Provide the [x, y] coordinate of the cell's center where the given text is located.  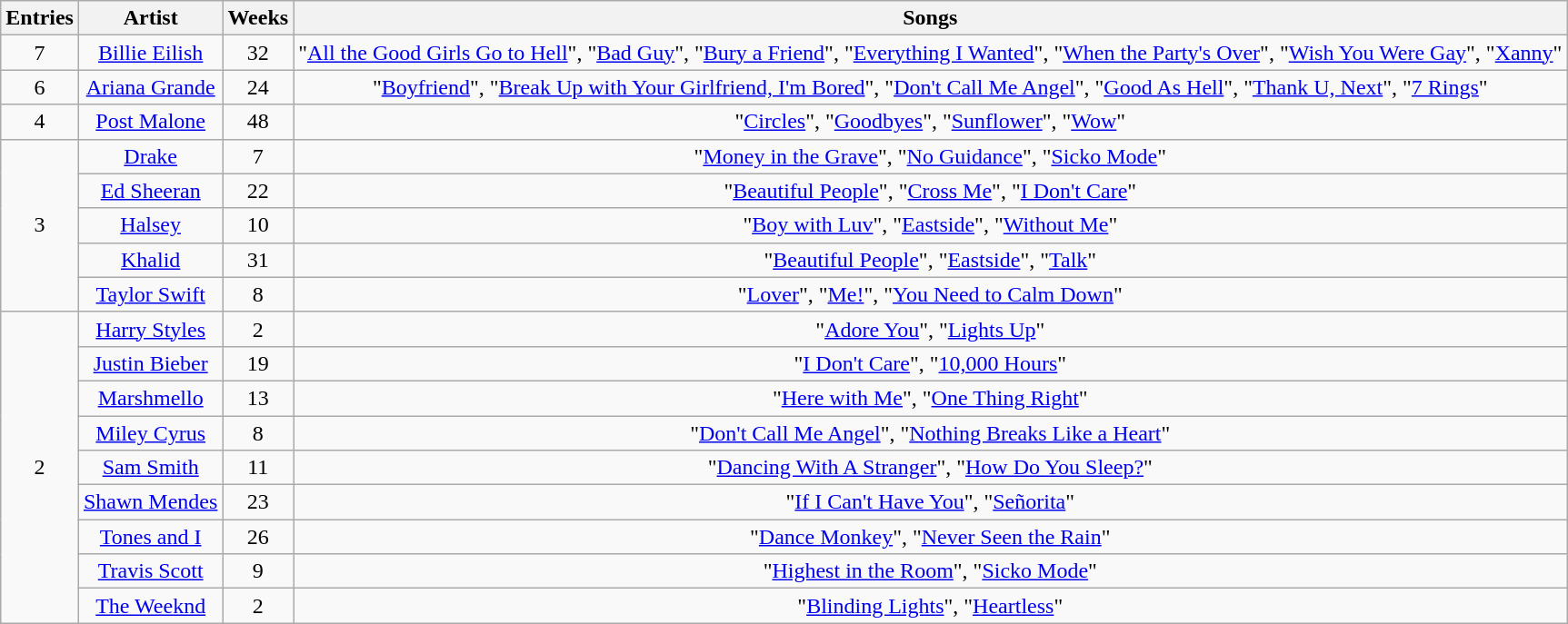
22 [258, 191]
Sam Smith [150, 468]
Ariana Grande [150, 87]
"Beautiful People", "Eastside", "Talk" [931, 260]
"Don't Call Me Angel", "Nothing Breaks Like a Heart" [931, 433]
19 [258, 363]
Drake [150, 156]
32 [258, 53]
3 [40, 225]
"Blinding Lights", "Heartless" [931, 606]
6 [40, 87]
24 [258, 87]
26 [258, 537]
"Circles", "Goodbyes", "Sunflower", "Wow" [931, 122]
Miley Cyrus [150, 433]
"Beautiful People", "Cross Me", "I Don't Care" [931, 191]
Weeks [258, 18]
"Dancing With A Stranger", "How Do You Sleep?" [931, 468]
Marshmello [150, 398]
Travis Scott [150, 571]
Post Malone [150, 122]
The Weeknd [150, 606]
9 [258, 571]
Taylor Swift [150, 294]
Justin Bieber [150, 363]
"Boy with Luv", "Eastside", "Without Me" [931, 225]
Harry Styles [150, 329]
"Boyfriend", "Break Up with Your Girlfriend, I'm Bored", "Don't Call Me Angel", "Good As Hell", "Thank U, Next", "7 Rings" [931, 87]
31 [258, 260]
"Lover", "Me!", "You Need to Calm Down" [931, 294]
Artist [150, 18]
"Dance Monkey", "Never Seen the Rain" [931, 537]
"Highest in the Room", "Sicko Mode" [931, 571]
"Adore You", "Lights Up" [931, 329]
Entries [40, 18]
Tones and I [150, 537]
13 [258, 398]
4 [40, 122]
"All the Good Girls Go to Hell", "Bad Guy", "Bury a Friend", "Everything I Wanted", "When the Party's Over", "Wish You Were Gay", "Xanny" [931, 53]
"If I Can't Have You", "Señorita" [931, 502]
"Here with Me", "One Thing Right" [931, 398]
Songs [931, 18]
10 [258, 225]
Billie Eilish [150, 53]
Shawn Mendes [150, 502]
"Money in the Grave", "No Guidance", "Sicko Mode" [931, 156]
Halsey [150, 225]
48 [258, 122]
Khalid [150, 260]
"I Don't Care", "10,000 Hours" [931, 363]
23 [258, 502]
11 [258, 468]
Ed Sheeran [150, 191]
